Extract the (X, Y) coordinate from the center of the cell holding the provided text.  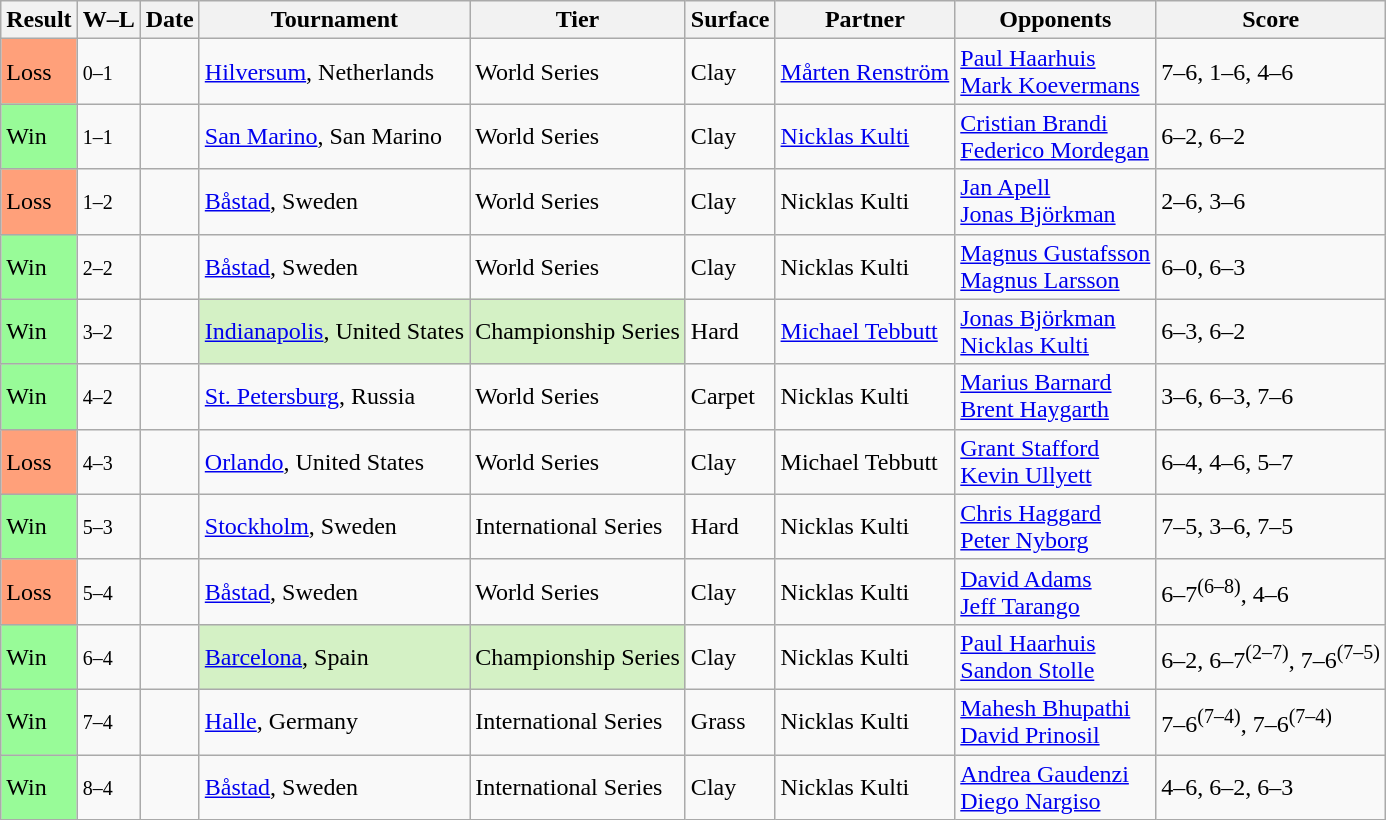
Mårten Renström (865, 72)
Andrea Gaudenzi Diego Nargiso (1056, 786)
Surface (730, 20)
Magnus Gustafsson Magnus Larsson (1056, 266)
Paul Haarhuis Sandon Stolle (1056, 656)
5–3 (108, 526)
2–2 (108, 266)
7–6(7–4), 7–6(7–4) (1271, 722)
Stockholm, Sweden (334, 526)
7–5, 3–6, 7–5 (1271, 526)
Paul Haarhuis Mark Koevermans (1056, 72)
Carpet (730, 396)
0–1 (108, 72)
W–L (108, 20)
6–2, 6–2 (1271, 136)
Orlando, United States (334, 462)
4–6, 6–2, 6–3 (1271, 786)
5–4 (108, 592)
8–4 (108, 786)
1–1 (108, 136)
Hilversum, Netherlands (334, 72)
Barcelona, Spain (334, 656)
Chris Haggard Peter Nyborg (1056, 526)
2–6, 3–6 (1271, 202)
Date (170, 20)
Halle, Germany (334, 722)
Marius Barnard Brent Haygarth (1056, 396)
6–3, 6–2 (1271, 332)
Grant Stafford Kevin Ullyett (1056, 462)
3–6, 6–3, 7–6 (1271, 396)
1–2 (108, 202)
Tournament (334, 20)
Score (1271, 20)
Jonas Björkman Nicklas Kulti (1056, 332)
Grass (730, 722)
4–2 (108, 396)
Indianapolis, United States (334, 332)
6–4, 4–6, 5–7 (1271, 462)
Tier (578, 20)
Jan Apell Jonas Björkman (1056, 202)
7–6, 1–6, 4–6 (1271, 72)
6–7(6–8), 4–6 (1271, 592)
6–2, 6–7(2–7), 7–6(7–5) (1271, 656)
4–3 (108, 462)
Cristian Brandi Federico Mordegan (1056, 136)
Partner (865, 20)
6–4 (108, 656)
Opponents (1056, 20)
David Adams Jeff Tarango (1056, 592)
7–4 (108, 722)
St. Petersburg, Russia (334, 396)
6–0, 6–3 (1271, 266)
Result (39, 20)
3–2 (108, 332)
San Marino, San Marino (334, 136)
Mahesh Bhupathi David Prinosil (1056, 722)
